Identify which cell holds the provided text, then report its (x, y) central coordinate. 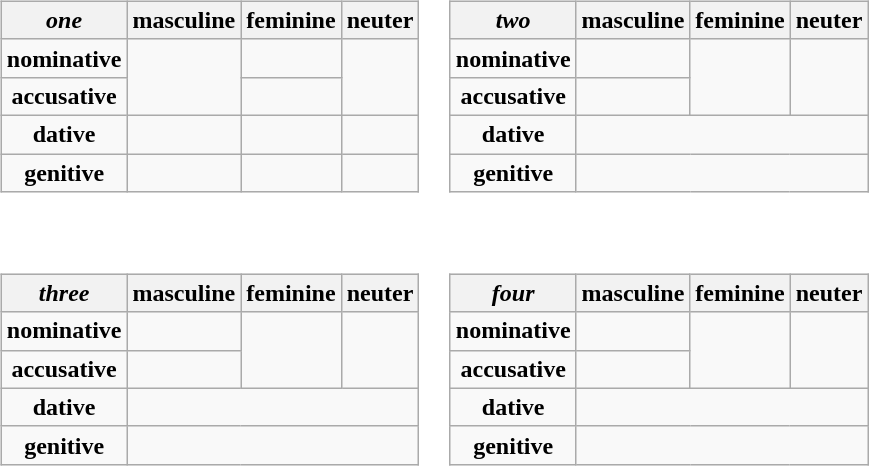
one (64, 20)
four (513, 293)
two (513, 20)
three (64, 293)
